Detect which cell encompasses the target text, then output its (X, Y) center coordinate. 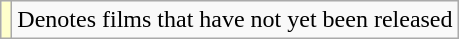
Denotes films that have not yet been released (235, 20)
